For the text-containing cell, return its midpoint in (X, Y) coordinate format. 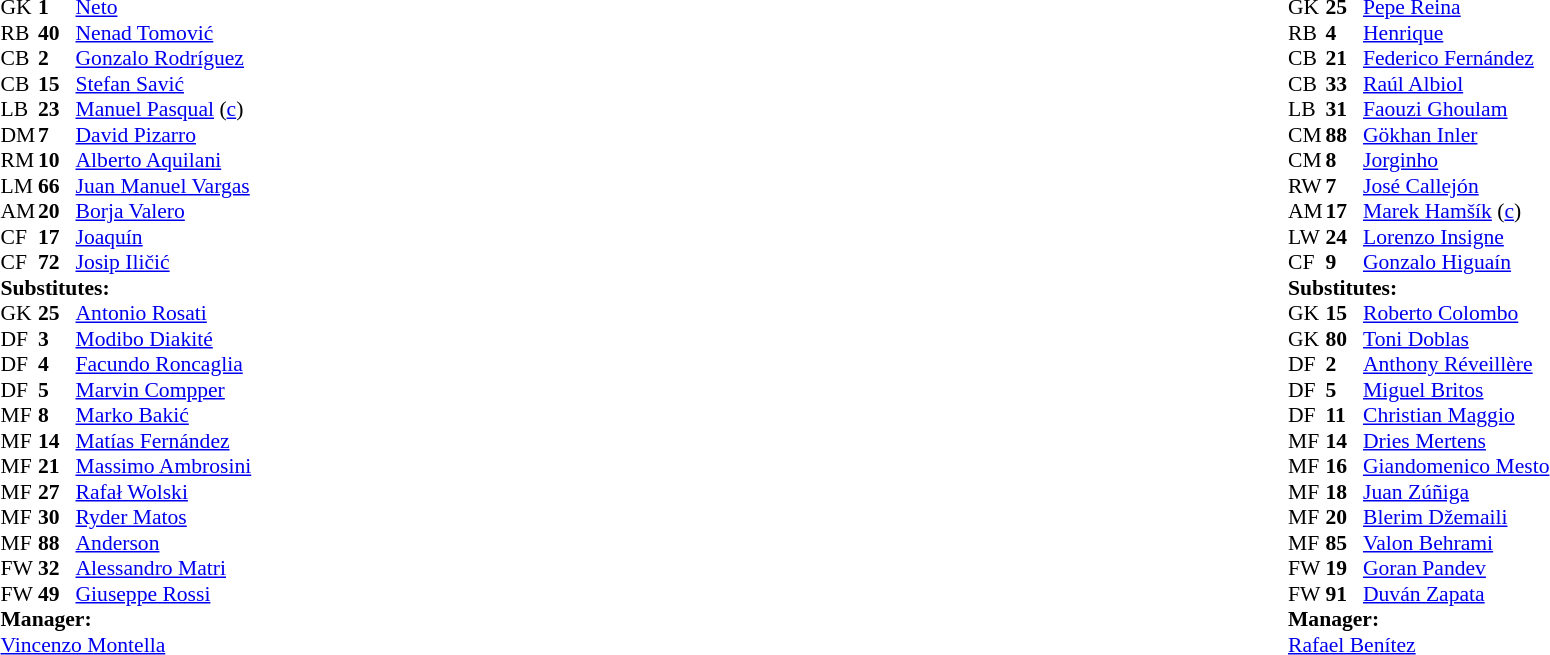
Henrique (1456, 33)
Rafał Wolski (164, 492)
Blerim Džemaili (1456, 517)
23 (57, 109)
18 (1344, 492)
Stefan Savić (164, 84)
DM (19, 135)
11 (1344, 415)
Massimo Ambrosini (164, 467)
Dries Mertens (1456, 441)
24 (1344, 237)
Nenad Tomović (164, 33)
Toni Doblas (1456, 339)
27 (57, 492)
Marko Bakić (164, 415)
David Pizarro (164, 135)
Christian Maggio (1456, 415)
Lorenzo Insigne (1456, 237)
Roberto Colombo (1456, 313)
Manuel Pasqual (c) (164, 109)
Raúl Albiol (1456, 84)
Giandomenico Mesto (1456, 467)
Ryder Matos (164, 517)
Juan Zúñiga (1456, 492)
Facundo Roncaglia (164, 365)
Giuseppe Rossi (164, 594)
Juan Manuel Vargas (164, 186)
Duván Zapata (1456, 594)
Marvin Compper (164, 390)
25 (57, 313)
31 (1344, 109)
Alberto Aquilani (164, 161)
Gökhan Inler (1456, 135)
LM (19, 186)
Anthony Réveillère (1456, 365)
Jorginho (1456, 161)
Alessandro Matri (164, 569)
Gonzalo Rodríguez (164, 59)
85 (1344, 543)
49 (57, 594)
Josip Iličić (164, 263)
José Callejón (1456, 186)
16 (1344, 467)
Antonio Rosati (164, 313)
32 (57, 569)
19 (1344, 569)
Miguel Britos (1456, 390)
72 (57, 263)
Marek Hamšík (c) (1456, 211)
Borja Valero (164, 211)
40 (57, 33)
RM (19, 161)
30 (57, 517)
80 (1344, 339)
Faouzi Ghoulam (1456, 109)
66 (57, 186)
3 (57, 339)
91 (1344, 594)
Modibo Diakité (164, 339)
Federico Fernández (1456, 59)
Matías Fernández (164, 441)
Joaquín (164, 237)
Gonzalo Higuaín (1456, 263)
Anderson (164, 543)
9 (1344, 263)
RW (1307, 186)
33 (1344, 84)
Valon Behrami (1456, 543)
10 (57, 161)
LW (1307, 237)
Goran Pandev (1456, 569)
